Find where the given text appears and provide that cell's center as [x, y] coordinate. 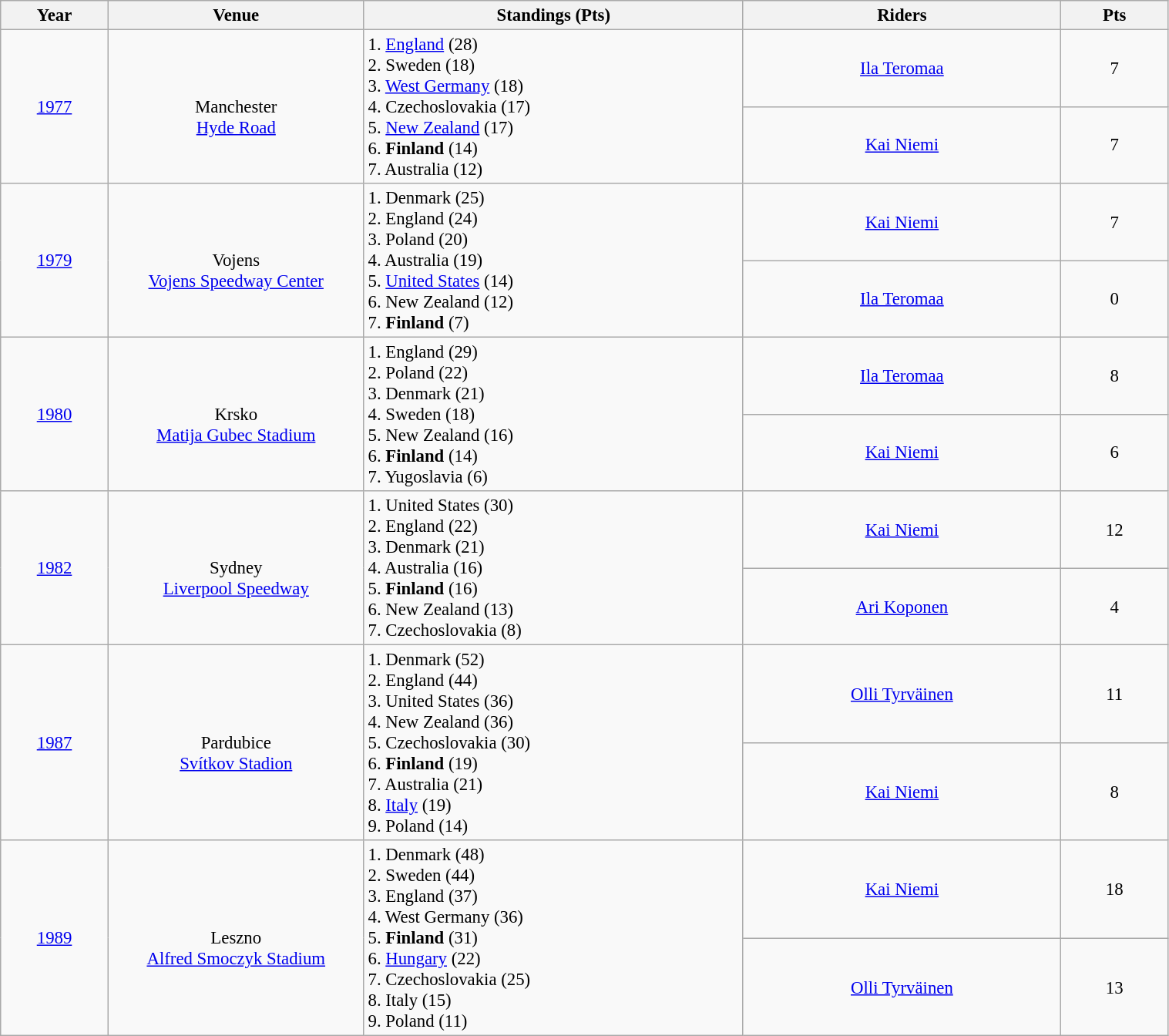
0 [1114, 299]
4 [1114, 607]
13 [1114, 987]
1. United States (30) 2. England (22)3. Denmark (21)4. Australia (16)5. Finland (16) 6. New Zealand (13)7. Czechoslovakia (8) [553, 568]
SydneyLiverpool Speedway [236, 568]
Standings (Pts) [553, 15]
ManchesterHyde Road [236, 107]
1. Denmark (48) 2. Sweden (44)3. England (37)4. West Germany (36)5. Finland (31)6. Hungary (22)7. Czechoslovakia (25)8. Italy (15)9. Poland (11) [553, 938]
Year [55, 15]
KrskoMatija Gubec Stadium [236, 415]
Riders [902, 15]
1982 [55, 568]
Pts [1114, 15]
VojensVojens Speedway Center [236, 261]
12 [1114, 530]
1979 [55, 261]
1977 [55, 107]
11 [1114, 694]
18 [1114, 890]
1. Denmark (25)2. England (24)3. Poland (20)4. Australia (19)5. United States (14)6. New Zealand (12)7. Finland (7) [553, 261]
1987 [55, 743]
1. England (29) 2. Poland (22)3. Denmark (21)4. Sweden (18)5. New Zealand (16)6. Finland (14)7. Yugoslavia (6) [553, 415]
Venue [236, 15]
1980 [55, 415]
1. England (28)2. Sweden (18)3. West Germany (18)4. Czechoslovakia (17)5. New Zealand (17)6. Finland (14)7. Australia (12) [553, 107]
Ari Koponen [902, 607]
1989 [55, 938]
PardubiceSvítkov Stadion [236, 743]
6 [1114, 453]
LesznoAlfred Smoczyk Stadium [236, 938]
